Detect which cell encompasses the target text, then output its (X, Y) center coordinate. 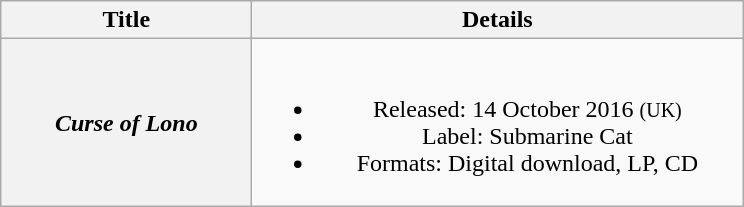
Curse of Lono (126, 122)
Released: 14 October 2016 (UK)Label: Submarine CatFormats: Digital download, LP, CD (498, 122)
Details (498, 20)
Title (126, 20)
